Return [x, y] of the center of cell containing provided text 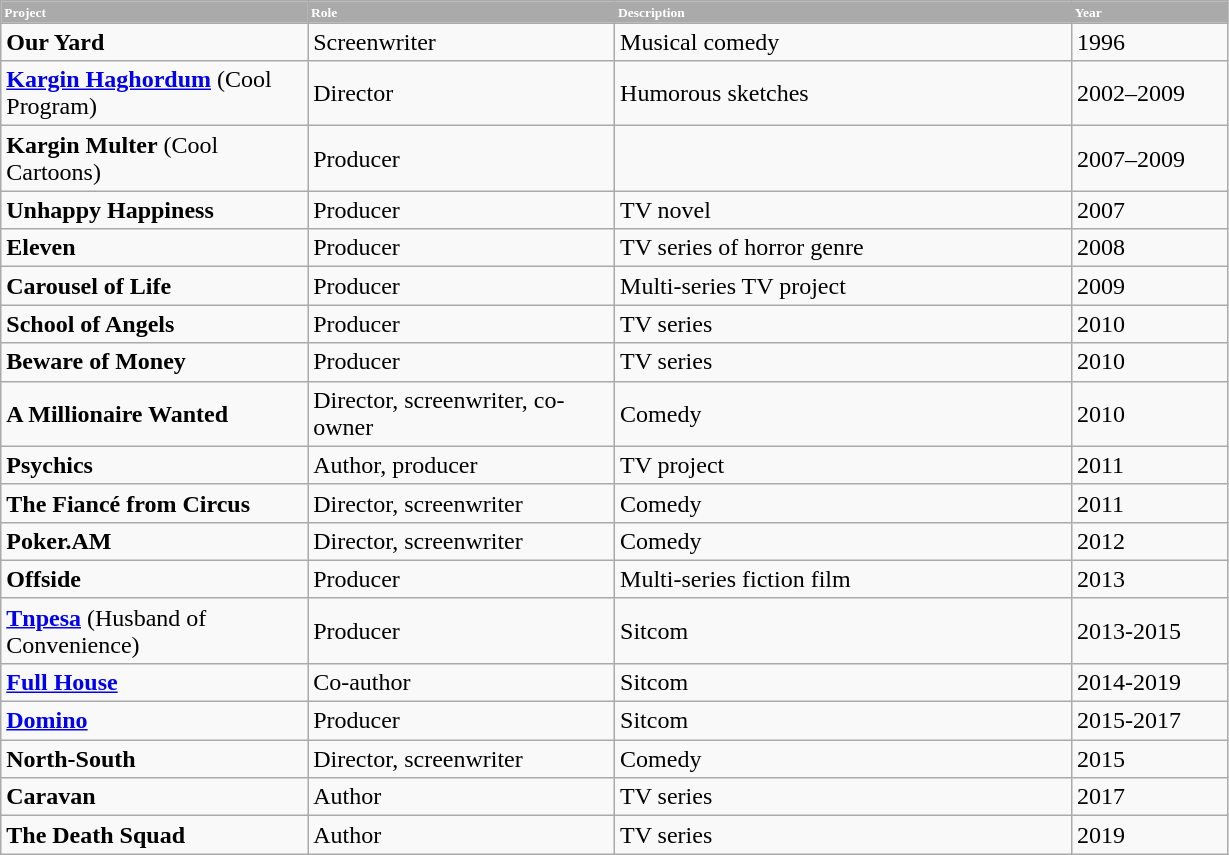
2002–2009 [1150, 94]
North-South [154, 759]
Full House [154, 683]
2007–2009 [1150, 158]
2013 [1150, 579]
2019 [1150, 835]
2015 [1150, 759]
Offside [154, 579]
Poker.AM [154, 541]
TV series of horror genre [844, 248]
The Fiancé from Circus [154, 503]
Domino [154, 721]
Beware of Money [154, 362]
Multi-series fiction film [844, 579]
Musical comedy [844, 42]
1996 [1150, 42]
Carousel of Life [154, 286]
TV novel [844, 210]
School of Angels [154, 324]
Screenwriter [462, 42]
Kargin Haghordum (Cool Program) [154, 94]
Director, screenwriter, co-owner [462, 414]
Tnpesa (Husband of Convenience) [154, 630]
Our Yard [154, 42]
2013-2015 [1150, 630]
Caravan [154, 797]
Role [462, 12]
2014-2019 [1150, 683]
Project [154, 12]
Humorous sketches [844, 94]
Co-author [462, 683]
Psychics [154, 465]
2007 [1150, 210]
Year [1150, 12]
2012 [1150, 541]
2015-2017 [1150, 721]
A Millionaire Wanted [154, 414]
Author, producer [462, 465]
Kargin Multer (Cool Cartoons) [154, 158]
2008 [1150, 248]
Unhappy Happiness [154, 210]
Director [462, 94]
Multi-series TV project [844, 286]
Eleven [154, 248]
TV project [844, 465]
2017 [1150, 797]
2009 [1150, 286]
Description [844, 12]
The Death Squad [154, 835]
